Extract the [x, y] coordinate from the center of the cell holding the provided text.  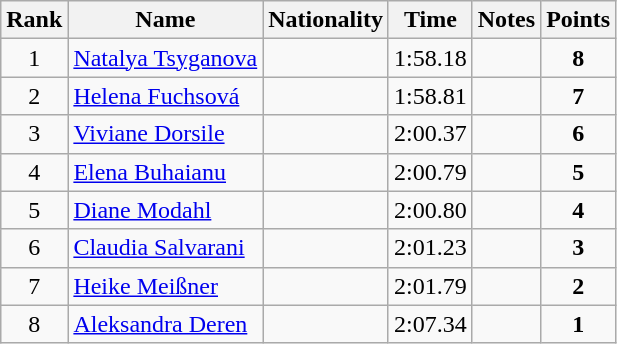
Elena Buhaianu [166, 172]
Claudia Salvarani [166, 248]
Rank [34, 20]
Natalya Tsyganova [166, 58]
1:58.81 [430, 96]
Name [166, 20]
Points [578, 20]
Viviane Dorsile [166, 134]
2:00.37 [430, 134]
2:01.23 [430, 248]
Heike Meißner [166, 286]
2:00.79 [430, 172]
Time [430, 20]
Notes [506, 20]
2:07.34 [430, 324]
Nationality [326, 20]
Aleksandra Deren [166, 324]
Helena Fuchsová [166, 96]
2:00.80 [430, 210]
2:01.79 [430, 286]
Diane Modahl [166, 210]
1:58.18 [430, 58]
